Search for the cell housing the specified text and yield its [x, y] center coordinate. 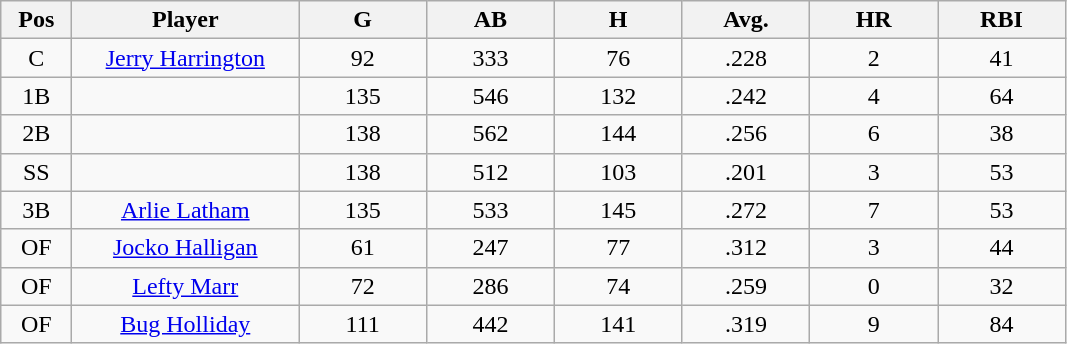
G [363, 20]
.228 [746, 58]
H [618, 20]
533 [491, 210]
286 [491, 286]
72 [363, 286]
Jocko Halligan [186, 248]
Player [186, 20]
333 [491, 58]
64 [1002, 96]
0 [874, 286]
.312 [746, 248]
9 [874, 324]
3B [36, 210]
32 [1002, 286]
247 [491, 248]
.242 [746, 96]
77 [618, 248]
AB [491, 20]
76 [618, 58]
7 [874, 210]
Arlie Latham [186, 210]
.259 [746, 286]
103 [618, 172]
132 [618, 96]
Pos [36, 20]
38 [1002, 134]
144 [618, 134]
C [36, 58]
Jerry Harrington [186, 58]
111 [363, 324]
546 [491, 96]
92 [363, 58]
2 [874, 58]
SS [36, 172]
44 [1002, 248]
61 [363, 248]
HR [874, 20]
562 [491, 134]
84 [1002, 324]
2B [36, 134]
Bug Holliday [186, 324]
141 [618, 324]
1B [36, 96]
Lefty Marr [186, 286]
Avg. [746, 20]
.319 [746, 324]
145 [618, 210]
.201 [746, 172]
6 [874, 134]
74 [618, 286]
RBI [1002, 20]
.272 [746, 210]
.256 [746, 134]
4 [874, 96]
512 [491, 172]
442 [491, 324]
41 [1002, 58]
